For the text-containing cell, return its midpoint in [x, y] coordinate format. 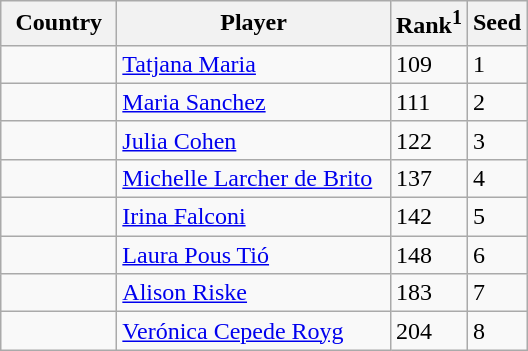
Alison Riske [254, 293]
4 [496, 178]
Maria Sanchez [254, 102]
3 [496, 140]
Seed [496, 24]
142 [428, 217]
6 [496, 255]
Irina Falconi [254, 217]
Verónica Cepede Royg [254, 331]
204 [428, 331]
8 [496, 331]
122 [428, 140]
7 [496, 293]
183 [428, 293]
148 [428, 255]
Tatjana Maria [254, 64]
Julia Cohen [254, 140]
Laura Pous Tió [254, 255]
5 [496, 217]
Rank1 [428, 24]
Country [59, 24]
137 [428, 178]
111 [428, 102]
Michelle Larcher de Brito [254, 178]
1 [496, 64]
2 [496, 102]
109 [428, 64]
Player [254, 24]
